Search for the cell housing the specified text and yield its (x, y) center coordinate. 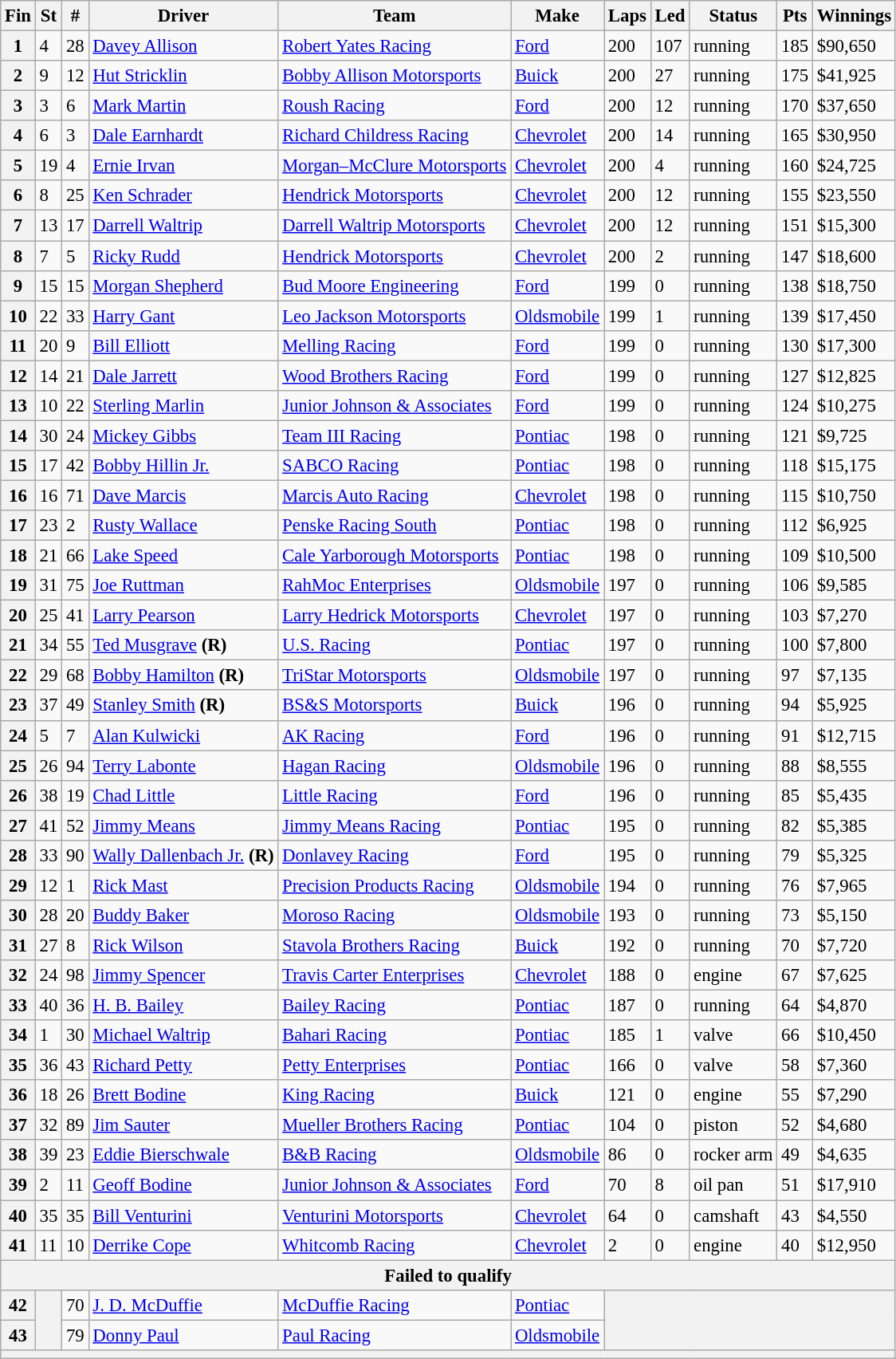
Cale Yarborough Motorsports (395, 556)
oil pan (733, 1185)
Jimmy Means Racing (395, 825)
151 (796, 226)
Robert Yates Racing (395, 46)
Pts (796, 16)
89 (75, 1125)
Paul Racing (395, 1335)
Morgan Shepherd (183, 286)
Michael Waltrip (183, 1035)
$15,175 (854, 466)
Bailey Racing (395, 1006)
Rick Mast (183, 885)
Alan Kulwicki (183, 735)
Precision Products Racing (395, 885)
Jim Sauter (183, 1125)
139 (796, 316)
112 (796, 526)
$12,950 (854, 1245)
Fin (18, 16)
J. D. McDuffie (183, 1305)
Rusty Wallace (183, 526)
Ernie Irvan (183, 166)
Wood Brothers Racing (395, 376)
$5,925 (854, 706)
Jimmy Spencer (183, 975)
$4,550 (854, 1215)
104 (628, 1125)
Lake Speed (183, 556)
$9,585 (854, 585)
$7,720 (854, 945)
$5,150 (854, 916)
Mickey Gibbs (183, 435)
Harry Gant (183, 316)
Penske Racing South (395, 526)
$37,650 (854, 106)
Bill Elliott (183, 345)
58 (796, 1066)
107 (670, 46)
McDuffie Racing (395, 1305)
103 (796, 616)
King Racing (395, 1095)
Little Racing (395, 795)
Winnings (854, 16)
Bud Moore Engineering (395, 286)
$5,435 (854, 795)
RahMoc Enterprises (395, 585)
115 (796, 495)
138 (796, 286)
Melling Racing (395, 345)
Larry Hedrick Motorsports (395, 616)
Roush Racing (395, 106)
Chad Little (183, 795)
85 (796, 795)
Larry Pearson (183, 616)
camshaft (733, 1215)
Bobby Allison Motorsports (395, 76)
91 (796, 735)
$7,965 (854, 885)
Moroso Racing (395, 916)
67 (796, 975)
Marcis Auto Racing (395, 495)
$5,325 (854, 856)
Ted Musgrave (R) (183, 645)
73 (796, 916)
Wally Dallenbach Jr. (R) (183, 856)
Dave Marcis (183, 495)
Whitcomb Racing (395, 1245)
Status (733, 16)
$7,800 (854, 645)
166 (628, 1066)
$12,715 (854, 735)
76 (796, 885)
$10,450 (854, 1035)
Buddy Baker (183, 916)
$12,825 (854, 376)
$23,550 (854, 195)
118 (796, 466)
Richard Childress Racing (395, 136)
BS&S Motorsports (395, 706)
$30,950 (854, 136)
Bahari Racing (395, 1035)
Morgan–McClure Motorsports (395, 166)
Dale Earnhardt (183, 136)
97 (796, 676)
Mark Martin (183, 106)
Dale Jarrett (183, 376)
Led (670, 16)
Joe Ruttman (183, 585)
$41,925 (854, 76)
$18,600 (854, 256)
Brett Bodine (183, 1095)
Travis Carter Enterprises (395, 975)
Eddie Bierschwale (183, 1156)
Bill Venturini (183, 1215)
U.S. Racing (395, 645)
124 (796, 406)
194 (628, 885)
Stavola Brothers Racing (395, 945)
Jimmy Means (183, 825)
155 (796, 195)
SABCO Racing (395, 466)
$10,750 (854, 495)
Darrell Waltrip Motorsports (395, 226)
H. B. Bailey (183, 1006)
Bobby Hamilton (R) (183, 676)
127 (796, 376)
# (75, 16)
130 (796, 345)
Davey Allison (183, 46)
Rick Wilson (183, 945)
$7,625 (854, 975)
Laps (628, 16)
Bobby Hillin Jr. (183, 466)
Team (395, 16)
82 (796, 825)
$18,750 (854, 286)
$7,270 (854, 616)
$17,300 (854, 345)
165 (796, 136)
147 (796, 256)
Terry Labonte (183, 766)
Darrell Waltrip (183, 226)
68 (75, 676)
$5,385 (854, 825)
88 (796, 766)
$4,680 (854, 1125)
Donlavey Racing (395, 856)
Derrike Cope (183, 1245)
Leo Jackson Motorsports (395, 316)
TriStar Motorsports (395, 676)
Ricky Rudd (183, 256)
$7,135 (854, 676)
Sterling Marlin (183, 406)
86 (628, 1156)
109 (796, 556)
51 (796, 1185)
$10,275 (854, 406)
$7,290 (854, 1095)
B&B Racing (395, 1156)
$4,635 (854, 1156)
Hagan Racing (395, 766)
$17,910 (854, 1185)
Petty Enterprises (395, 1066)
$17,450 (854, 316)
90 (75, 856)
Venturini Motorsports (395, 1215)
187 (628, 1006)
$10,500 (854, 556)
106 (796, 585)
Geoff Bodine (183, 1185)
piston (733, 1125)
Stanley Smith (R) (183, 706)
$9,725 (854, 435)
175 (796, 76)
rocker arm (733, 1156)
Ken Schrader (183, 195)
Driver (183, 16)
$7,360 (854, 1066)
Team III Racing (395, 435)
$8,555 (854, 766)
160 (796, 166)
71 (75, 495)
Make (558, 16)
188 (628, 975)
St (48, 16)
$4,870 (854, 1006)
170 (796, 106)
Hut Stricklin (183, 76)
$15,300 (854, 226)
75 (75, 585)
193 (628, 916)
Richard Petty (183, 1066)
192 (628, 945)
$6,925 (854, 526)
$90,650 (854, 46)
$24,725 (854, 166)
Donny Paul (183, 1335)
Failed to qualify (448, 1275)
98 (75, 975)
AK Racing (395, 735)
Mueller Brothers Racing (395, 1125)
100 (796, 645)
